Detect which cell encompasses the target text, then output its [X, Y] center coordinate. 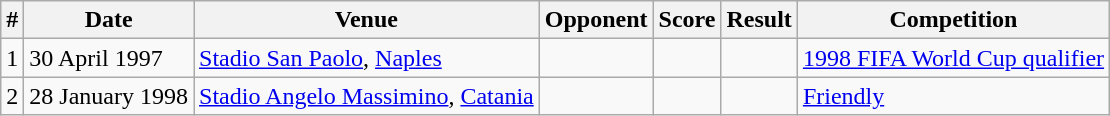
Stadio Angelo Massimino, Catania [367, 96]
# [12, 20]
30 April 1997 [109, 58]
2 [12, 96]
Stadio San Paolo, Naples [367, 58]
Venue [367, 20]
1998 FIFA World Cup qualifier [953, 58]
Date [109, 20]
Competition [953, 20]
Score [687, 20]
Friendly [953, 96]
Opponent [596, 20]
Result [759, 20]
1 [12, 58]
28 January 1998 [109, 96]
